Locate the cell with the specified text and output its (X, Y) center coordinate. 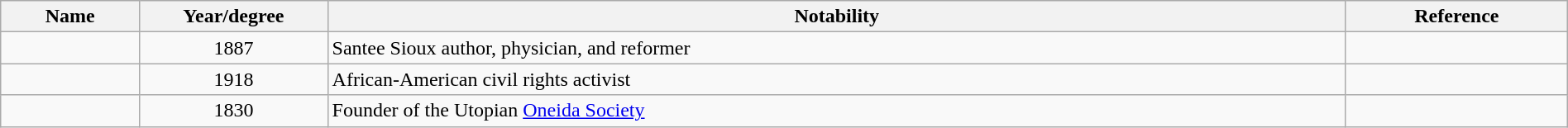
African-American civil rights activist (837, 79)
Santee Sioux author, physician, and reformer (837, 48)
Name (70, 17)
1830 (233, 111)
Year/degree (233, 17)
1887 (233, 48)
Founder of the Utopian Oneida Society (837, 111)
1918 (233, 79)
Notability (837, 17)
Reference (1456, 17)
